Scan for the cell matching the given text and deliver its (X, Y) coordinate at center. 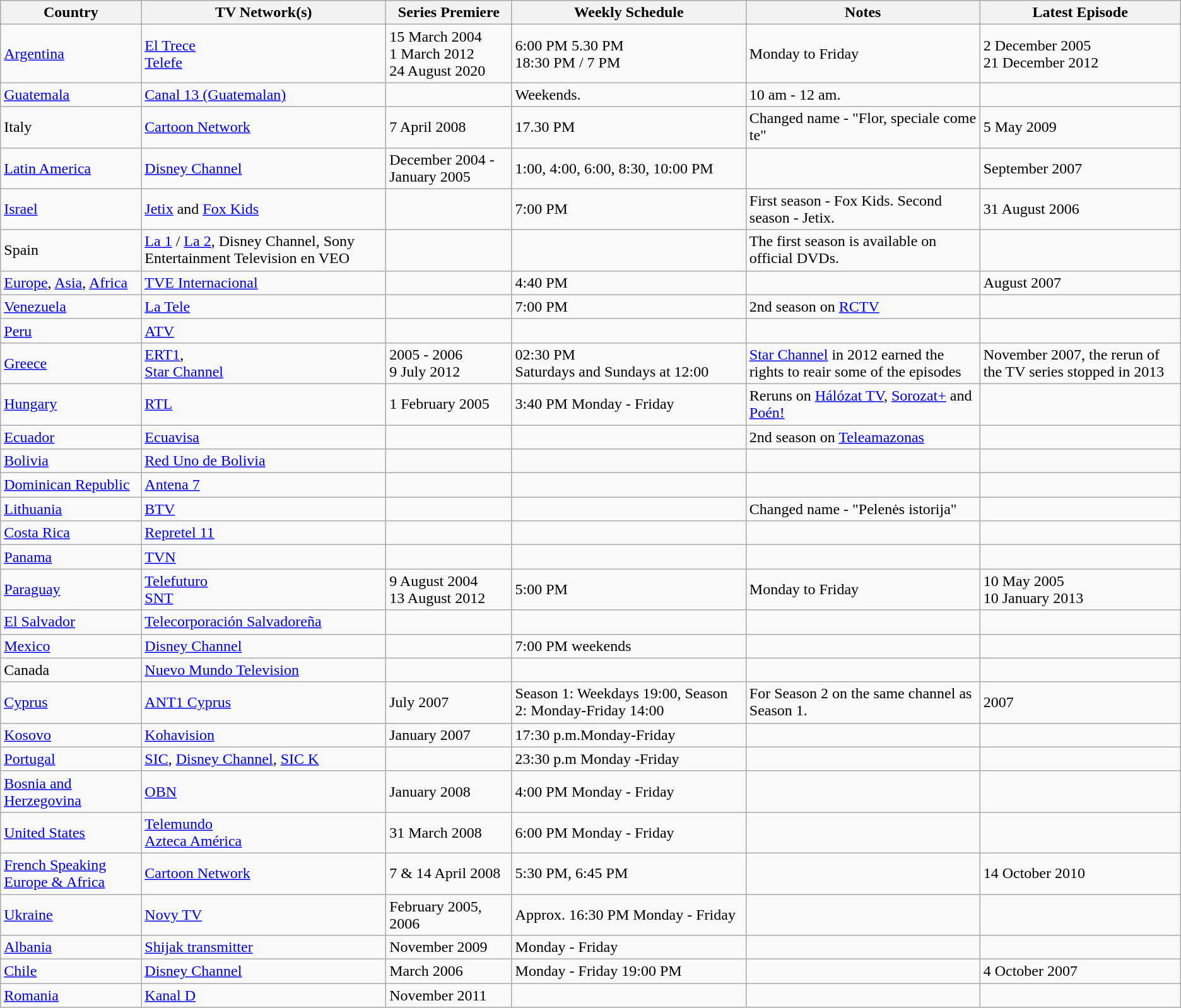
Jetix and Fox Kids (264, 209)
El TreceTelefe (264, 54)
2005 - 2006 9 July 2012 (449, 363)
Ecuavisa (264, 437)
6:00 PM 5.30 PM18:30 PM / 7 PM (628, 54)
Bolivia (71, 461)
4 October 2007 (1080, 971)
2 December 200521 December 2012 (1080, 54)
El Salvador (71, 622)
ERT1,Star Channel (264, 363)
Spain (71, 250)
TVE Internacional (264, 283)
6:00 PM Monday - Friday (628, 833)
For Season 2 on the same channel as Season 1. (863, 703)
Hungary (71, 404)
Romania (71, 995)
Chile (71, 971)
Series Premiere (449, 13)
Notes (863, 13)
31 March 2008 (449, 833)
November 2009 (449, 947)
Monday - Friday 19:00 PM (628, 971)
Season 1: Weekdays 19:00, Season 2: Monday-Friday 14:00 (628, 703)
OBN (264, 791)
3:40 PM Monday - Friday (628, 404)
French Speaking Europe & Africa (71, 873)
August 2007 (1080, 283)
Antena 7 (264, 485)
7:00 PM weekends (628, 646)
Paraguay (71, 589)
Latin America (71, 168)
BTV (264, 509)
4:00 PM Monday - Friday (628, 791)
Canada (71, 670)
The first season is available on official DVDs. (863, 250)
SIC, Disney Channel, SIC K (264, 759)
Guatemala (71, 95)
2nd season on RCTV (863, 307)
4:40 PM (628, 283)
17.30 PM (628, 127)
TV Network(s) (264, 13)
Argentina (71, 54)
December 2004 - January 2005 (449, 168)
Country (71, 13)
La Tele (264, 307)
Shijak transmitter (264, 947)
17:30 p.m.Monday-Friday (628, 735)
Weekly Schedule (628, 13)
2007 (1080, 703)
Telecorporación Salvadoreña (264, 622)
15 March 20041 March 201224 August 2020 (449, 54)
Panama (71, 557)
First season - Fox Kids. Second season - Jetix. (863, 209)
Bosnia and Herzegovina (71, 791)
Weekends. (628, 95)
Ecuador (71, 437)
Peru (71, 331)
Reruns on Hálózat TV, Sorozat+ and Poén! (863, 404)
Telemundo Azteca América (264, 833)
Mexico (71, 646)
September 2007 (1080, 168)
Nuevo Mundo Television (264, 670)
Canal 13 (Guatemalan) (264, 95)
7 April 2008 (449, 127)
Albania (71, 947)
RTL (264, 404)
TVN (264, 557)
March 2006 (449, 971)
Novy TV (264, 915)
Kosovo (71, 735)
5 May 2009 (1080, 127)
23:30 p.m Monday -Friday (628, 759)
Venezuela (71, 307)
Approx. 16:30 PM Monday - Friday (628, 915)
November 2007, the rerun of the TV series stopped in 2013 (1080, 363)
United States (71, 833)
Lithuania (71, 509)
Monday - Friday (628, 947)
Changed name - "Pelenės istorija" (863, 509)
July 2007 (449, 703)
February 2005, 2006 (449, 915)
La 1 / La 2, Disney Channel, Sony Entertainment Television en VEO (264, 250)
7 & 14 April 2008 (449, 873)
2nd season on Teleamazonas (863, 437)
1:00, 4:00, 6:00, 8:30, 10:00 PM (628, 168)
Cyprus (71, 703)
November 2011 (449, 995)
Red Uno de Bolivia (264, 461)
1 February 2005 (449, 404)
Star Channel in 2012 earned the rights to reair some of the episodes (863, 363)
02:30 PM Saturdays and Sundays at 12:00 (628, 363)
9 August 200413 August 2012 (449, 589)
ATV (264, 331)
January 2008 (449, 791)
ANT1 Cyprus (264, 703)
5:30 PM, 6:45 PM (628, 873)
Repretel 11 (264, 533)
14 October 2010 (1080, 873)
31 August 2006 (1080, 209)
10 am - 12 am. (863, 95)
Ukraine (71, 915)
Israel (71, 209)
Portugal (71, 759)
TelefuturoSNT (264, 589)
Latest Episode (1080, 13)
Changed name - "Flor, speciale come te" (863, 127)
Kanal D (264, 995)
10 May 200510 January 2013 (1080, 589)
Dominican Republic (71, 485)
Greece (71, 363)
Europe, Asia, Africa (71, 283)
Italy (71, 127)
January 2007 (449, 735)
5:00 PM (628, 589)
Costa Rica (71, 533)
Kohavision (264, 735)
